Return [x, y] of the center of cell containing provided text 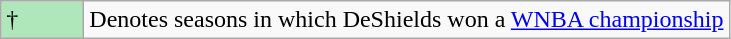
Denotes seasons in which DeShields won a WNBA championship [406, 20]
† [42, 20]
